Identify which cell holds the provided text, then report its [X, Y] central coordinate. 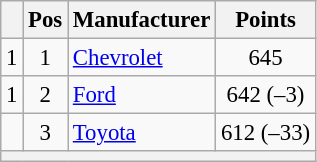
Manufacturer [142, 20]
3 [46, 133]
Ford [142, 95]
Pos [46, 20]
612 (–33) [266, 133]
Points [266, 20]
2 [46, 95]
Toyota [142, 133]
642 (–3) [266, 95]
Chevrolet [142, 58]
645 [266, 58]
